Return [X, Y] of the center of cell containing provided text 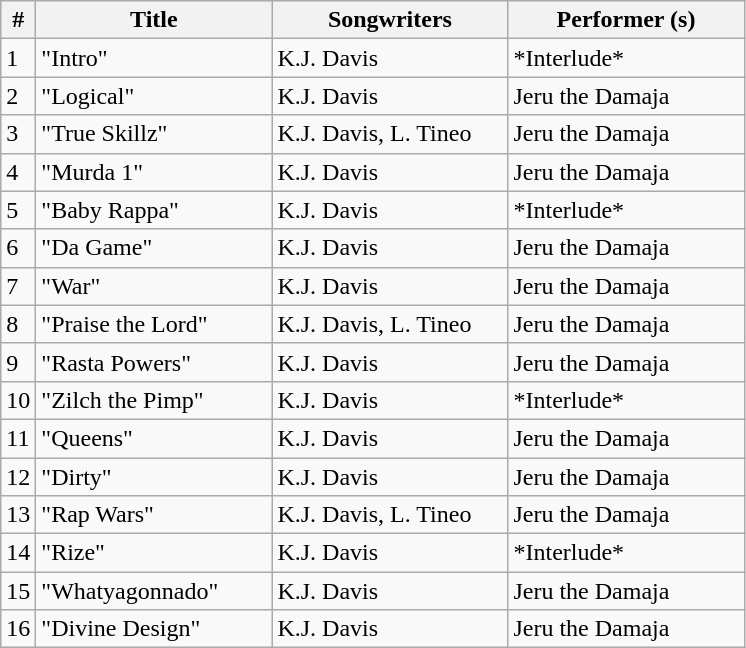
12 [18, 477]
"Murda 1" [154, 172]
8 [18, 324]
# [18, 20]
4 [18, 172]
1 [18, 58]
Title [154, 20]
5 [18, 210]
"Divine Design" [154, 629]
16 [18, 629]
6 [18, 248]
Songwriters [390, 20]
"Zilch the Pimp" [154, 400]
"Da Game" [154, 248]
"Intro" [154, 58]
14 [18, 553]
"Dirty" [154, 477]
2 [18, 96]
"Praise the Lord" [154, 324]
3 [18, 134]
"Rasta Powers" [154, 362]
11 [18, 438]
"Whatyagonnado" [154, 591]
10 [18, 400]
"War" [154, 286]
9 [18, 362]
"Rize" [154, 553]
"Logical" [154, 96]
15 [18, 591]
"Baby Rappa" [154, 210]
"Queens" [154, 438]
"True Skillz" [154, 134]
"Rap Wars" [154, 515]
Performer (s) [626, 20]
7 [18, 286]
13 [18, 515]
